From the cell containing the given text, extract its center point as [x, y] coordinate. 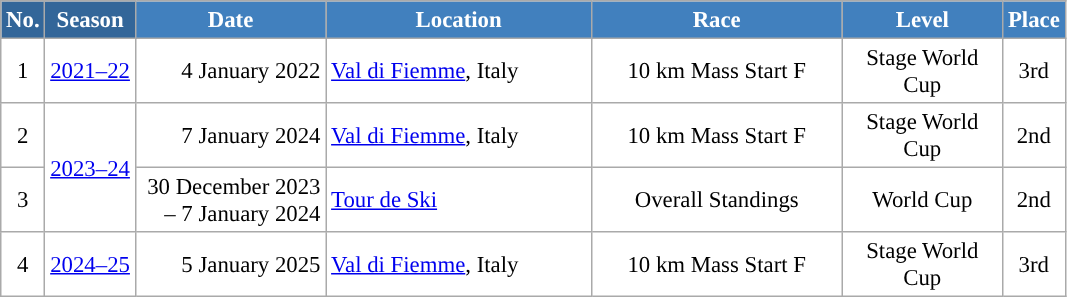
4 [23, 264]
Tour de Ski [459, 200]
Race [716, 20]
2021–22 [90, 72]
No. [23, 20]
Season [90, 20]
7 January 2024 [230, 136]
Level [922, 20]
Date [230, 20]
2024–25 [90, 264]
2023–24 [90, 168]
1 [23, 72]
Overall Standings [716, 200]
30 December 2023– 7 January 2024 [230, 200]
5 January 2025 [230, 264]
4 January 2022 [230, 72]
Location [459, 20]
3 [23, 200]
Place [1034, 20]
2 [23, 136]
World Cup [922, 200]
